Scan for the cell matching the given text and deliver its [X, Y] coordinate at center. 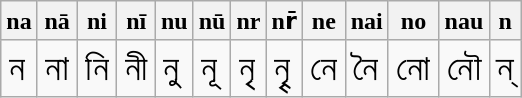
nu [174, 21]
ne [324, 21]
no [413, 21]
নৌ [464, 68]
নু [174, 68]
নো [413, 68]
না [57, 68]
nā [57, 21]
ন্ [505, 68]
ni [97, 21]
নৄ [284, 68]
nau [464, 21]
nī [136, 21]
নৈ [366, 68]
nai [366, 21]
na [19, 21]
n [505, 21]
ন [19, 68]
নে [324, 68]
নি [97, 68]
nr [248, 21]
nr̄ [284, 21]
nū [212, 21]
নৃ [248, 68]
নী [136, 68]
নূ [212, 68]
